Return the [X, Y] coordinate for the center point of the cell that contains the specified text.  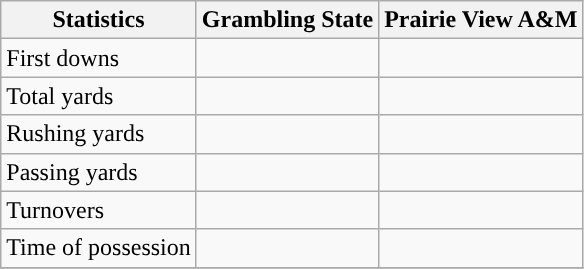
First downs [99, 58]
Turnovers [99, 210]
Passing yards [99, 172]
Rushing yards [99, 134]
Time of possession [99, 248]
Prairie View A&M [481, 20]
Total yards [99, 96]
Grambling State [287, 20]
Statistics [99, 20]
